Capture the cell that displays the provided text and extract its [X, Y] central coordinate. 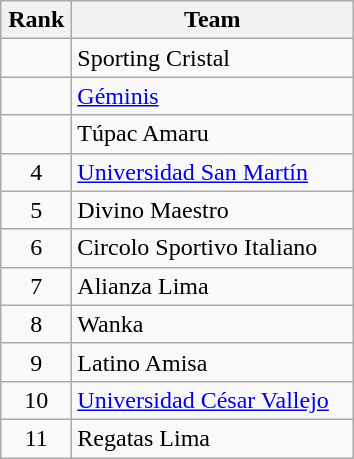
Divino Maestro [212, 210]
Universidad César Vallejo [212, 400]
6 [36, 248]
Circolo Sportivo Italiano [212, 248]
Regatas Lima [212, 438]
10 [36, 400]
Géminis [212, 96]
4 [36, 172]
11 [36, 438]
9 [36, 362]
Team [212, 20]
Wanka [212, 324]
Túpac Amaru [212, 134]
Sporting Cristal [212, 58]
Alianza Lima [212, 286]
Universidad San Martín [212, 172]
7 [36, 286]
8 [36, 324]
5 [36, 210]
Rank [36, 20]
Latino Amisa [212, 362]
